Return the (x, y) coordinate for the center point of the cell that contains the specified text.  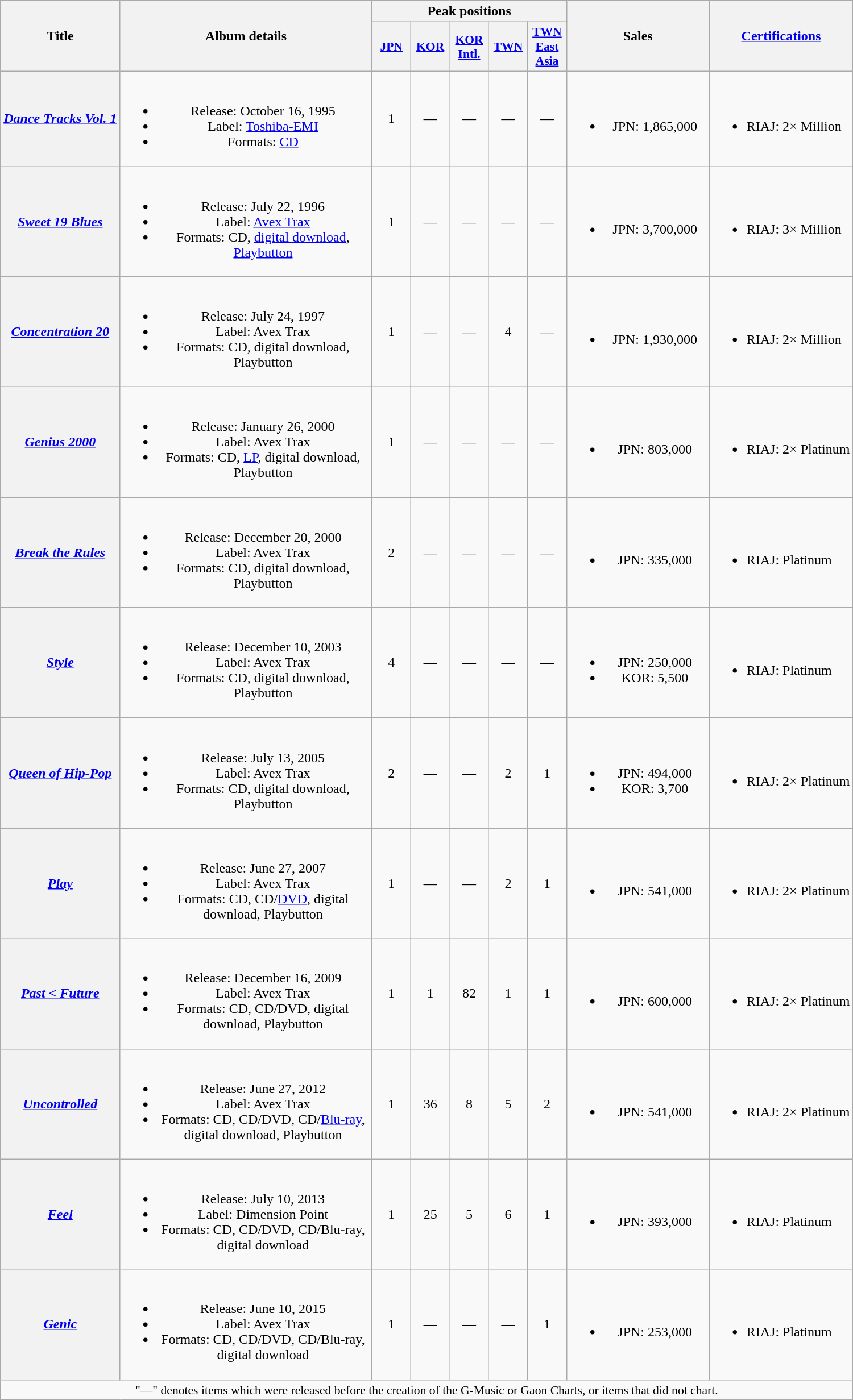
Release: June 10, 2015Label: Avex TraxFormats: CD, CD/DVD, CD/Blu-ray, digital download (246, 1324)
36 (430, 1104)
Style (60, 663)
Genius 2000 (60, 442)
Break the Rules (60, 552)
Release: July 22, 1996Label: Avex TraxFormats: CD, digital download, Playbutton (246, 221)
Genic (60, 1324)
Certifications (781, 36)
Peak positions (469, 11)
Release: June 27, 2007Label: Avex TraxFormats: CD, CD/DVD, digital download, Playbutton (246, 883)
"—" denotes items which were released before the creation of the G-Music or Gaon Charts, or items that did not chart. (426, 1390)
6 (508, 1214)
KOR Intl. (469, 47)
Title (60, 36)
JPN: 1,930,000 (638, 332)
TWN (508, 47)
Release: December 16, 2009Label: Avex TraxFormats: CD, CD/DVD, digital download, Playbutton (246, 994)
Feel (60, 1214)
Past < Future (60, 994)
Release: December 20, 2000Label: Avex TraxFormats: CD, digital download, Playbutton (246, 552)
Uncontrolled (60, 1104)
Release: July 10, 2013Label: Dimension PointFormats: CD, CD/DVD, CD/Blu-ray, digital download (246, 1214)
Play (60, 883)
JPN: 600,000 (638, 994)
KOR (430, 47)
JPN (391, 47)
JPN: 494,000KOR: 3,700 (638, 773)
RIAJ: 3× Million (781, 221)
JPN: 250,000KOR: 5,500 (638, 663)
Release: July 13, 2005Label: Avex TraxFormats: CD, digital download, Playbutton (246, 773)
JPN: 3,700,000 (638, 221)
TWN East Asia (547, 47)
JPN: 335,000 (638, 552)
Album details (246, 36)
Concentration 20 (60, 332)
JPN: 393,000 (638, 1214)
JPN: 253,000 (638, 1324)
Sweet 19 Blues (60, 221)
JPN: 1,865,000 (638, 118)
JPN: 803,000 (638, 442)
Release: January 26, 2000Label: Avex TraxFormats: CD, LP, digital download, Playbutton (246, 442)
82 (469, 994)
Release: July 24, 1997Label: Avex TraxFormats: CD, digital download, Playbutton (246, 332)
Release: October 16, 1995Label: Toshiba-EMIFormats: CD (246, 118)
Dance Tracks Vol. 1 (60, 118)
Release: December 10, 2003Label: Avex TraxFormats: CD, digital download, Playbutton (246, 663)
25 (430, 1214)
Release: June 27, 2012Label: Avex TraxFormats: CD, CD/DVD, CD/Blu-ray, digital download, Playbutton (246, 1104)
Sales (638, 36)
Queen of Hip-Pop (60, 773)
8 (469, 1104)
